Search for the cell housing the specified text and yield its [x, y] center coordinate. 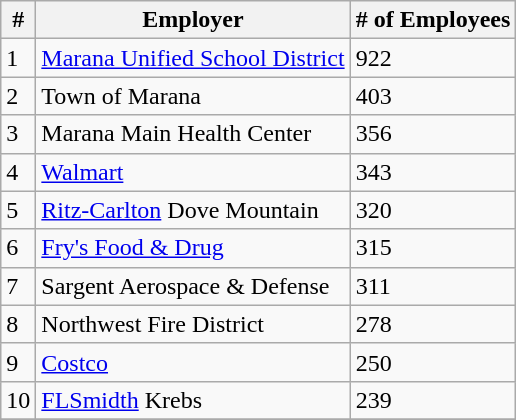
Marana Main Health Center [193, 134]
2 [18, 96]
343 [433, 172]
10 [18, 400]
7 [18, 286]
Northwest Fire District [193, 324]
Fry's Food & Drug [193, 248]
922 [433, 58]
Marana Unified School District [193, 58]
# of Employees [433, 20]
278 [433, 324]
311 [433, 286]
# [18, 20]
320 [433, 210]
356 [433, 134]
403 [433, 96]
315 [433, 248]
Ritz-Carlton Dove Mountain [193, 210]
3 [18, 134]
Town of Marana [193, 96]
8 [18, 324]
Costco [193, 362]
1 [18, 58]
Walmart [193, 172]
FLSmidth Krebs [193, 400]
9 [18, 362]
Employer [193, 20]
239 [433, 400]
5 [18, 210]
4 [18, 172]
Sargent Aerospace & Defense [193, 286]
250 [433, 362]
6 [18, 248]
